Capture the cell that displays the provided text and extract its (x, y) central coordinate. 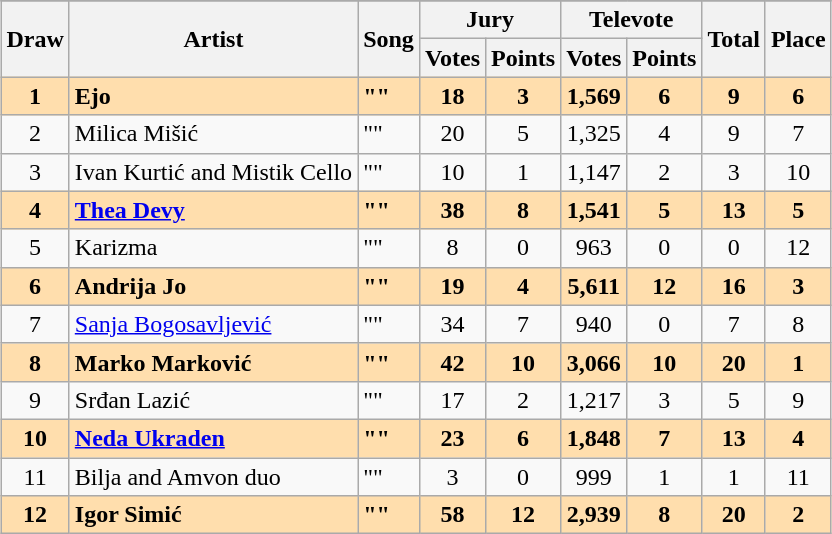
Ivan Kurtić and Mistik Cello (213, 172)
1,848 (594, 438)
Neda Ukraden (213, 438)
34 (452, 324)
Jury (490, 20)
18 (452, 96)
Bilja and Amvon duo (213, 477)
Artist (213, 39)
Song (389, 39)
Televote (632, 20)
16 (734, 286)
1,217 (594, 400)
1,569 (594, 96)
Andrija Jo (213, 286)
940 (594, 324)
Srđan Lazić (213, 400)
19 (452, 286)
Thea Devy (213, 210)
3,066 (594, 362)
Karizma (213, 248)
963 (594, 248)
58 (452, 515)
2,939 (594, 515)
999 (594, 477)
Sanja Bogosavljević (213, 324)
Igor Simić (213, 515)
1,147 (594, 172)
38 (452, 210)
1,541 (594, 210)
Draw (35, 39)
23 (452, 438)
Ejo (213, 96)
Total (734, 39)
Marko Marković (213, 362)
5,611 (594, 286)
17 (452, 400)
1,325 (594, 134)
Milica Mišić (213, 134)
42 (452, 362)
Place (798, 39)
